Detect which cell encompasses the target text, then output its (X, Y) center coordinate. 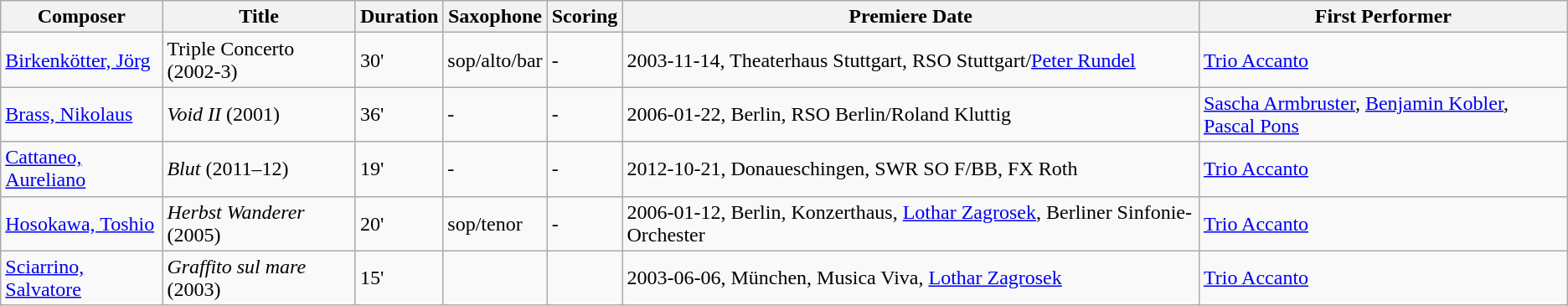
sop/alto/bar (495, 60)
Triple Concerto (2002-3) (259, 60)
Duration (399, 17)
Premiere Date (911, 17)
Hosokawa, Toshio (82, 223)
2012-10-21, Donaueschingen, SWR SO F/BB, FX Roth (911, 169)
Blut (2011–12) (259, 169)
15' (399, 278)
Sascha Armbruster, Benjamin Kobler, Pascal Pons (1383, 114)
Brass, Nikolaus (82, 114)
Birkenkötter, Jörg (82, 60)
Herbst Wanderer (2005) (259, 223)
Graffito sul mare (2003) (259, 278)
20' (399, 223)
2003-06-06, München, Musica Viva, Lothar Zagrosek (911, 278)
Title (259, 17)
19' (399, 169)
Saxophone (495, 17)
Sciarrino, Salvatore (82, 278)
Composer (82, 17)
Cattaneo, Aureliano (82, 169)
First Performer (1383, 17)
sop/tenor (495, 223)
2006-01-22, Berlin, RSO Berlin/Roland Kluttig (911, 114)
2006-01-12, Berlin, Konzerthaus, Lothar Zagrosek, Berliner Sinfonie-Orchester (911, 223)
2003-11-14, Theaterhaus Stuttgart, RSO Stuttgart/Peter Rundel (911, 60)
30' (399, 60)
Void II (2001) (259, 114)
Scoring (585, 17)
36' (399, 114)
